Identify which cell holds the provided text, then report its (X, Y) central coordinate. 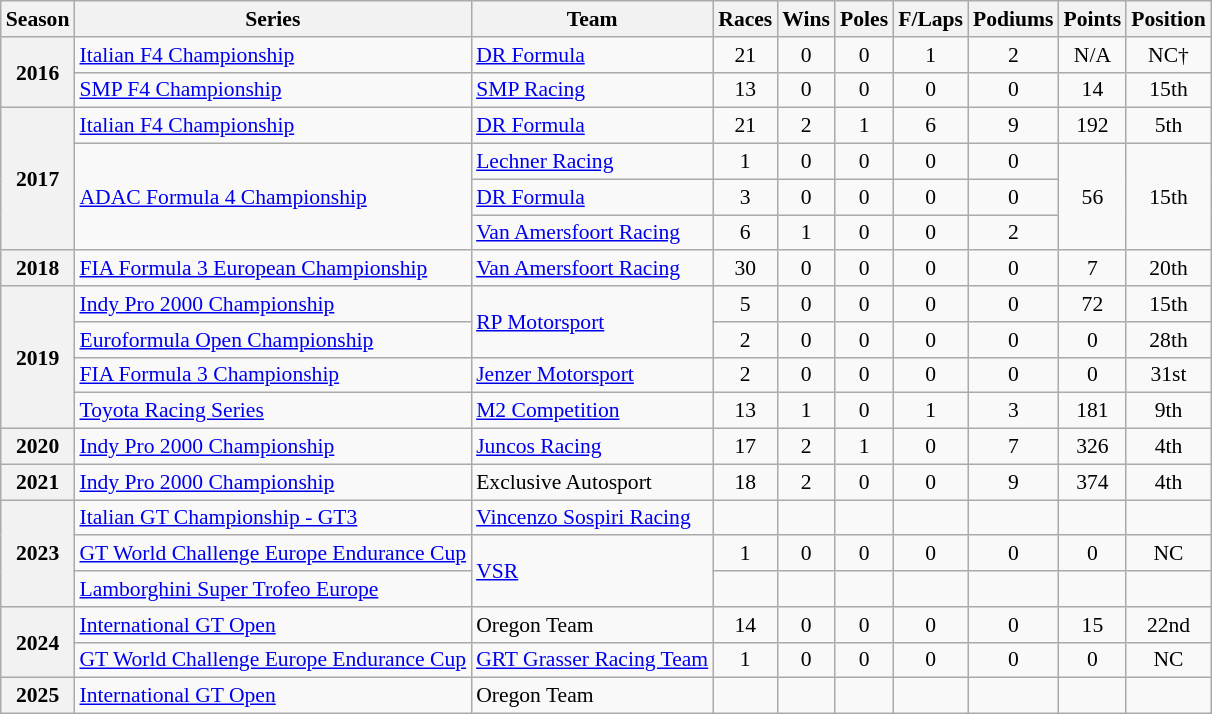
18 (745, 482)
20th (1168, 269)
15 (1093, 625)
M2 Competition (592, 411)
VSR (592, 572)
Races (745, 19)
FIA Formula 3 Championship (272, 375)
5th (1168, 126)
Position (1168, 19)
Juncos Racing (592, 447)
Euroformula Open Championship (272, 340)
2017 (38, 179)
22nd (1168, 625)
F/Laps (930, 19)
Team (592, 19)
Exclusive Autosport (592, 482)
17 (745, 447)
9th (1168, 411)
SMP Racing (592, 90)
2024 (38, 642)
Lamborghini Super Trofeo Europe (272, 589)
SMP F4 Championship (272, 90)
FIA Formula 3 European Championship (272, 269)
2021 (38, 482)
Italian GT Championship - GT3 (272, 518)
72 (1093, 304)
2020 (38, 447)
5 (745, 304)
326 (1093, 447)
2023 (38, 554)
Toyota Racing Series (272, 411)
Vincenzo Sospiri Racing (592, 518)
Points (1093, 19)
Podiums (1014, 19)
31st (1168, 375)
Wins (806, 19)
30 (745, 269)
Lechner Racing (592, 162)
GRT Grasser Racing Team (592, 660)
181 (1093, 411)
NC† (1168, 55)
192 (1093, 126)
56 (1093, 198)
Series (272, 19)
Season (38, 19)
2018 (38, 269)
ADAC Formula 4 Championship (272, 198)
Jenzer Motorsport (592, 375)
2025 (38, 696)
N/A (1093, 55)
Poles (864, 19)
374 (1093, 482)
2019 (38, 357)
2016 (38, 72)
28th (1168, 340)
RP Motorsport (592, 322)
